Detect which cell encompasses the target text, then output its [x, y] center coordinate. 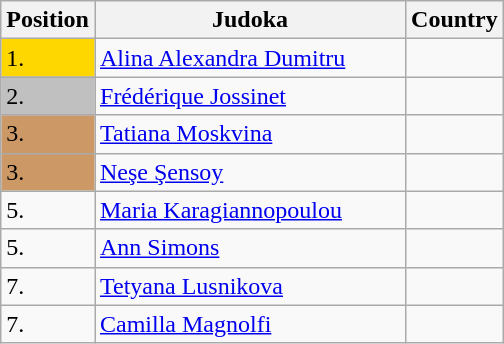
Maria Karagiannopoulou [250, 210]
Neşe Şensoy [250, 172]
1. [48, 58]
Tetyana Lusnikova [250, 286]
Camilla Magnolfi [250, 324]
2. [48, 96]
Position [48, 20]
Frédérique Jossinet [250, 96]
Alina Alexandra Dumitru [250, 58]
Ann Simons [250, 248]
Tatiana Moskvina [250, 134]
Country [455, 20]
Judoka [250, 20]
